Pinpoint the cell where the given text exists, returning its [X, Y] midpoint coordinate. 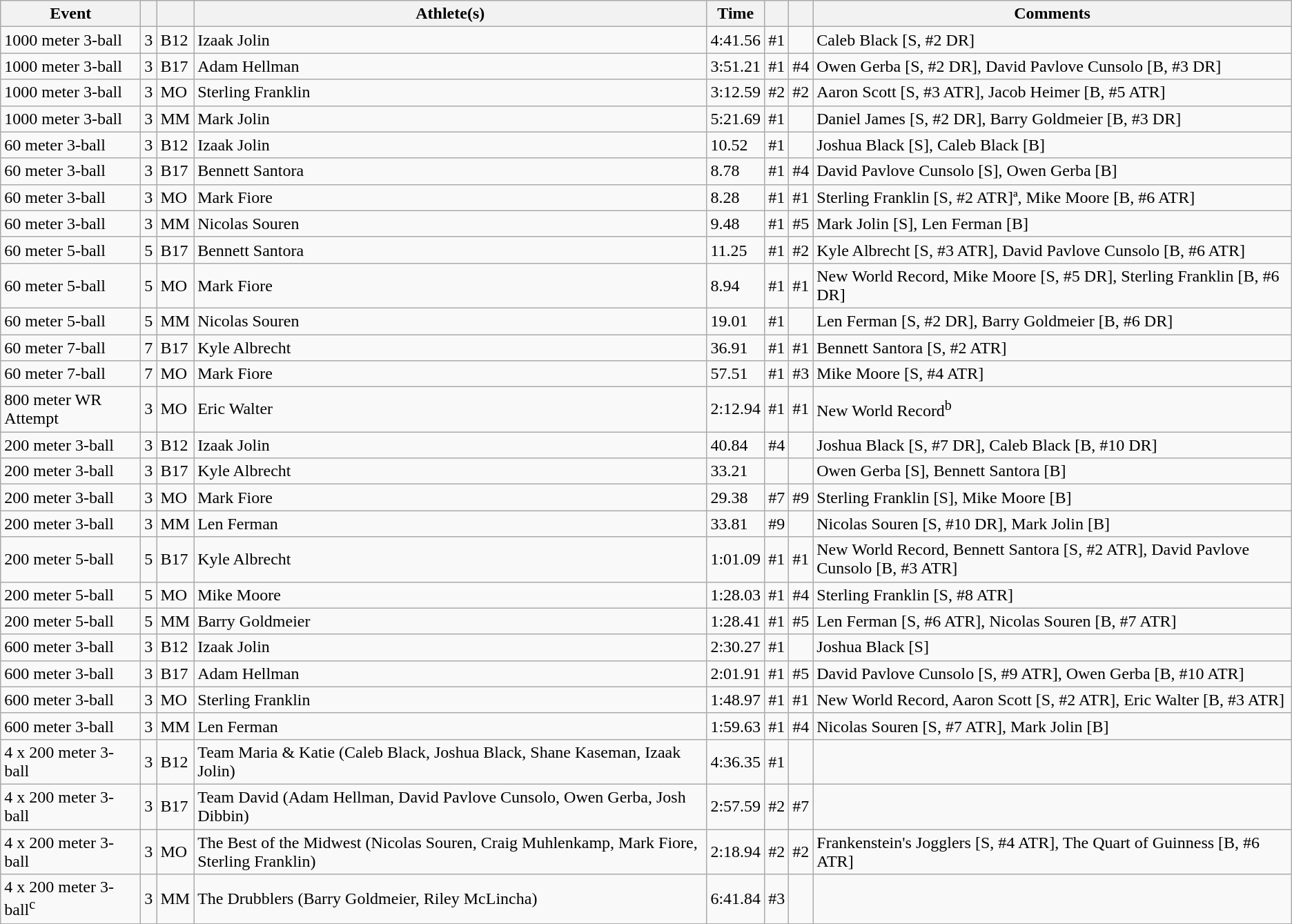
Daniel James [S, #2 DR], Barry Goldmeier [B, #3 DR] [1052, 119]
Joshua Black [S, #7 DR], Caleb Black [B, #10 DR] [1052, 445]
57.51 [736, 374]
David Pavlove Cunsolo [S, #9 ATR], Owen Gerba [B, #10 ATR] [1052, 674]
The Drubblers (Barry Goldmeier, Riley McLincha) [450, 899]
Bennett Santora [S, #2 ATR] [1052, 347]
8.28 [736, 197]
4:36.35 [736, 762]
Aaron Scott [S, #3 ATR], Jacob Heimer [B, #5 ATR] [1052, 92]
Mike Moore [450, 595]
Event [70, 14]
6:41.84 [736, 899]
1:01.09 [736, 559]
11.25 [736, 250]
The Best of the Midwest (Nicolas Souren, Craig Muhlenkamp, Mark Fiore, Sterling Franklin) [450, 852]
19.01 [736, 321]
Athlete(s) [450, 14]
2:01.91 [736, 674]
New World Recordb [1052, 410]
8.78 [736, 171]
4 x 200 meter 3-ballc [70, 899]
Mike Moore [S, #4 ATR] [1052, 374]
40.84 [736, 445]
Len Ferman [S, #2 DR], Barry Goldmeier [B, #6 DR] [1052, 321]
David Pavlove Cunsolo [S], Owen Gerba [B] [1052, 171]
Mark Jolin [S], Len Ferman [B] [1052, 224]
Kyle Albrecht [S, #3 ATR], David Pavlove Cunsolo [B, #6 ATR] [1052, 250]
36.91 [736, 347]
Mark Jolin [450, 119]
3:51.21 [736, 66]
1:28.41 [736, 621]
Nicolas Souren [S, #7 ATR], Mark Jolin [B] [1052, 726]
1:48.97 [736, 700]
1:28.03 [736, 595]
Team David (Adam Hellman, David Pavlove Cunsolo, Owen Gerba, Josh Dibbin) [450, 806]
2:18.94 [736, 852]
Joshua Black [S], Caleb Black [B] [1052, 145]
Team Maria & Katie (Caleb Black, Joshua Black, Shane Kaseman, Izaak Jolin) [450, 762]
Frankenstein's Jogglers [S, #4 ATR], The Quart of Guinness [B, #6 ATR] [1052, 852]
1:59.63 [736, 726]
New World Record, Bennett Santora [S, #2 ATR], David Pavlove Cunsolo [B, #3 ATR] [1052, 559]
New World Record, Mike Moore [S, #5 DR], Sterling Franklin [B, #6 DR] [1052, 286]
Sterling Franklin [S], Mike Moore [B] [1052, 498]
800 meter WR Attempt [70, 410]
4:41.56 [736, 40]
2:57.59 [736, 806]
Barry Goldmeier [450, 621]
Owen Gerba [S, #2 DR], David Pavlove Cunsolo [B, #3 DR] [1052, 66]
9.48 [736, 224]
3:12.59 [736, 92]
8.94 [736, 286]
29.38 [736, 498]
10.52 [736, 145]
Len Ferman [S, #6 ATR], Nicolas Souren [B, #7 ATR] [1052, 621]
33.21 [736, 471]
2:12.94 [736, 410]
Comments [1052, 14]
Time [736, 14]
Nicolas Souren [S, #10 DR], Mark Jolin [B] [1052, 524]
Caleb Black [S, #2 DR] [1052, 40]
2:30.27 [736, 647]
5:21.69 [736, 119]
New World Record, Aaron Scott [S, #2 ATR], Eric Walter [B, #3 ATR] [1052, 700]
Joshua Black [S] [1052, 647]
Sterling Franklin [S, #8 ATR] [1052, 595]
33.81 [736, 524]
Sterling Franklin [S, #2 ATR]ª, Mike Moore [B, #6 ATR] [1052, 197]
Eric Walter [450, 410]
Owen Gerba [S], Bennett Santora [B] [1052, 471]
